Return [x, y] of the center of cell containing provided text 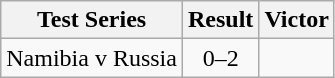
Test Series [92, 20]
0–2 [220, 58]
Result [220, 20]
Namibia v Russia [92, 58]
Victor [296, 20]
